Provide the [X, Y] coordinate of the cell's center where the given text is located.  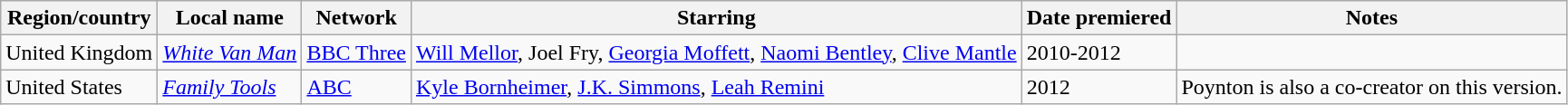
Kyle Bornheimer, J.K. Simmons, Leah Remini [716, 87]
United Kingdom [80, 52]
ABC [357, 87]
BBC Three [357, 52]
White Van Man [230, 52]
2010-2012 [1099, 52]
Will Mellor, Joel Fry, Georgia Moffett, Naomi Bentley, Clive Mantle [716, 52]
Date premiered [1099, 18]
Starring [716, 18]
Network [357, 18]
Local name [230, 18]
United States [80, 87]
Notes [1372, 18]
Poynton is also a co-creator on this version. [1372, 87]
Region/country [80, 18]
2012 [1099, 87]
Family Tools [230, 87]
